Capture the cell that displays the provided text and extract its (x, y) central coordinate. 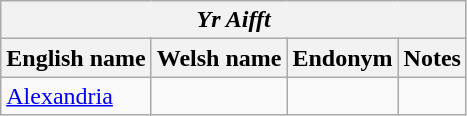
Alexandria (76, 96)
Endonym (342, 58)
English name (76, 58)
Welsh name (219, 58)
Yr Aifft (234, 20)
Notes (432, 58)
